Identify which cell holds the provided text, then report its [x, y] central coordinate. 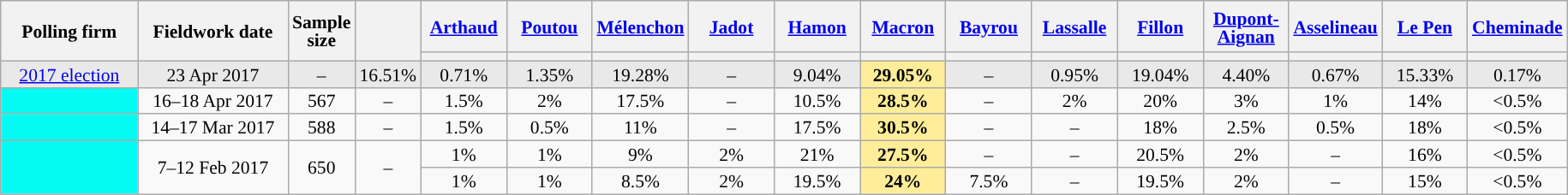
14% [1425, 101]
3% [1246, 101]
20% [1160, 101]
15% [1425, 181]
19.04% [1160, 74]
21% [817, 154]
Dupont-Aignan [1246, 27]
Jadot [731, 27]
Asselineau [1335, 27]
7.5% [989, 181]
16.51% [387, 74]
16% [1425, 154]
567 [321, 101]
Mélenchon [640, 27]
Fillon [1160, 27]
Hamon [817, 27]
9% [640, 154]
7–12 Feb 2017 [212, 168]
16–18 Apr 2017 [212, 101]
4.40% [1246, 74]
14–17 Mar 2017 [212, 128]
2.5% [1246, 128]
20.5% [1160, 154]
650 [321, 168]
24% [903, 181]
10.5% [817, 101]
1.35% [549, 74]
8.5% [640, 181]
Arthaud [464, 27]
0.95% [1074, 74]
29.05% [903, 74]
Macron [903, 27]
19.28% [640, 74]
15.33% [1425, 74]
11% [640, 128]
0.17% [1517, 74]
0.67% [1335, 74]
Samplesize [321, 31]
2017 election [69, 74]
Lassalle [1074, 27]
0.71% [464, 74]
Polling firm [69, 31]
23 Apr 2017 [212, 74]
Bayrou [989, 27]
9.04% [817, 74]
Cheminade [1517, 27]
588 [321, 128]
30.5% [903, 128]
Le Pen [1425, 27]
28.5% [903, 101]
27.5% [903, 154]
Fieldwork date [212, 31]
Poutou [549, 27]
